From the cell containing the given text, extract its center point as (X, Y) coordinate. 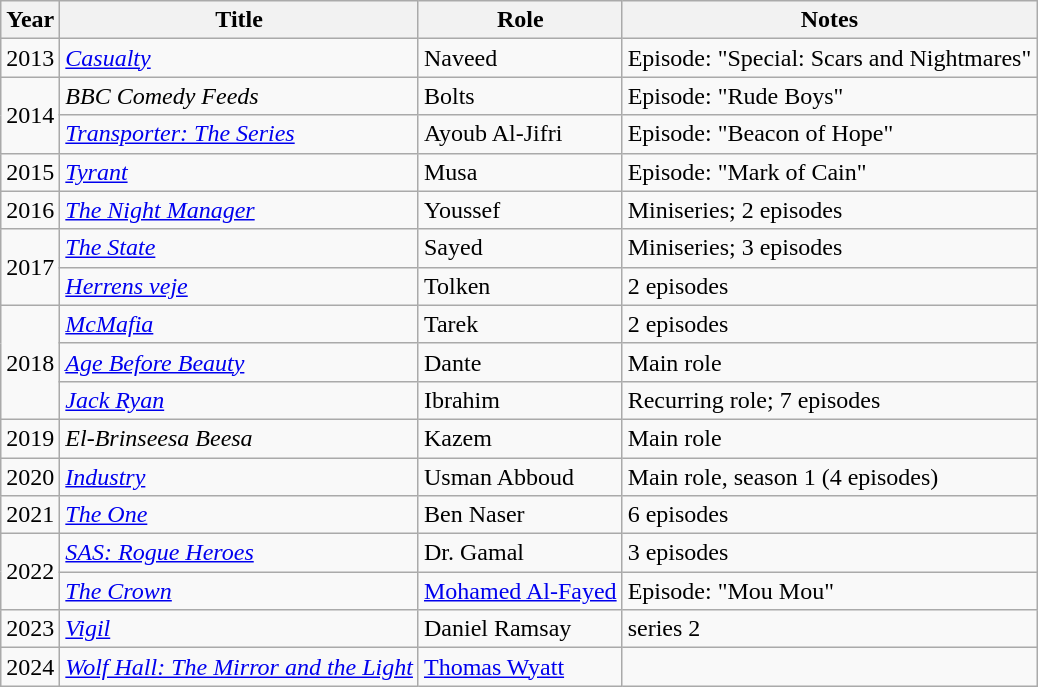
The Crown (240, 591)
The One (240, 515)
Industry (240, 477)
Role (520, 20)
2017 (30, 267)
Age Before Beauty (240, 362)
2015 (30, 172)
Tarek (520, 324)
2020 (30, 477)
BBC Comedy Feeds (240, 96)
Main role, season 1 (4 episodes) (830, 477)
Naveed (520, 58)
6 episodes (830, 515)
2014 (30, 115)
Ben Naser (520, 515)
2024 (30, 667)
Mohamed Al-Fayed (520, 591)
SAS: Rogue Heroes (240, 553)
2022 (30, 572)
Notes (830, 20)
El-Brinseesa Beesa (240, 438)
Bolts (520, 96)
Tyrant (240, 172)
2013 (30, 58)
Kazem (520, 438)
Tolken (520, 286)
Herrens veje (240, 286)
Year (30, 20)
Daniel Ramsay (520, 629)
Dr. Gamal (520, 553)
Episode: "Rude Boys" (830, 96)
The State (240, 248)
Episode: "Mou Mou" (830, 591)
Episode: "Special: Scars and Nightmares" (830, 58)
2018 (30, 362)
Dante (520, 362)
Usman Abboud (520, 477)
Ibrahim (520, 400)
Casualty (240, 58)
Thomas Wyatt (520, 667)
2021 (30, 515)
Wolf Hall: The Mirror and the Light (240, 667)
Transporter: The Series (240, 134)
Miniseries; 2 episodes (830, 210)
2023 (30, 629)
3 episodes (830, 553)
series 2 (830, 629)
Musa (520, 172)
Vigil (240, 629)
Episode: "Mark of Cain" (830, 172)
Ayoub Al-Jifri (520, 134)
The Night Manager (240, 210)
Miniseries; 3 episodes (830, 248)
Title (240, 20)
2019 (30, 438)
McMafia (240, 324)
2016 (30, 210)
Recurring role; 7 episodes (830, 400)
Episode: "Beacon of Hope" (830, 134)
Jack Ryan (240, 400)
Youssef (520, 210)
Sayed (520, 248)
